Provide the (x, y) coordinate of the cell's center where the given text is located.  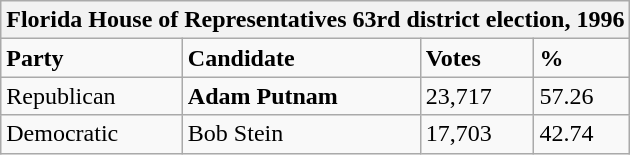
17,703 (477, 134)
42.74 (582, 134)
57.26 (582, 96)
Candidate (301, 58)
Democratic (92, 134)
23,717 (477, 96)
Republican (92, 96)
Bob Stein (301, 134)
Party (92, 58)
% (582, 58)
Adam Putnam (301, 96)
Votes (477, 58)
Florida House of Representatives 63rd district election, 1996 (316, 20)
